Scan for the cell matching the given text and deliver its [x, y] coordinate at center. 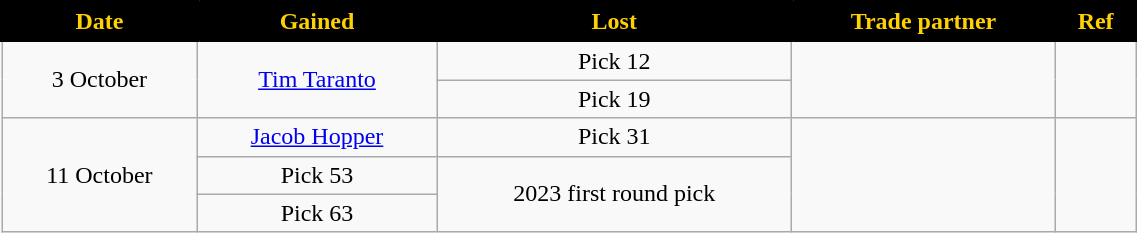
Jacob Hopper [316, 137]
Pick 19 [614, 99]
Ref [1096, 22]
Pick 53 [316, 175]
3 October [100, 80]
Tim Taranto [316, 80]
Pick 31 [614, 137]
Pick 12 [614, 60]
Pick 63 [316, 213]
Lost [614, 22]
2023 first round pick [614, 194]
Date [100, 22]
Gained [316, 22]
Trade partner [924, 22]
11 October [100, 175]
